For the text-containing cell, return its midpoint in [x, y] coordinate format. 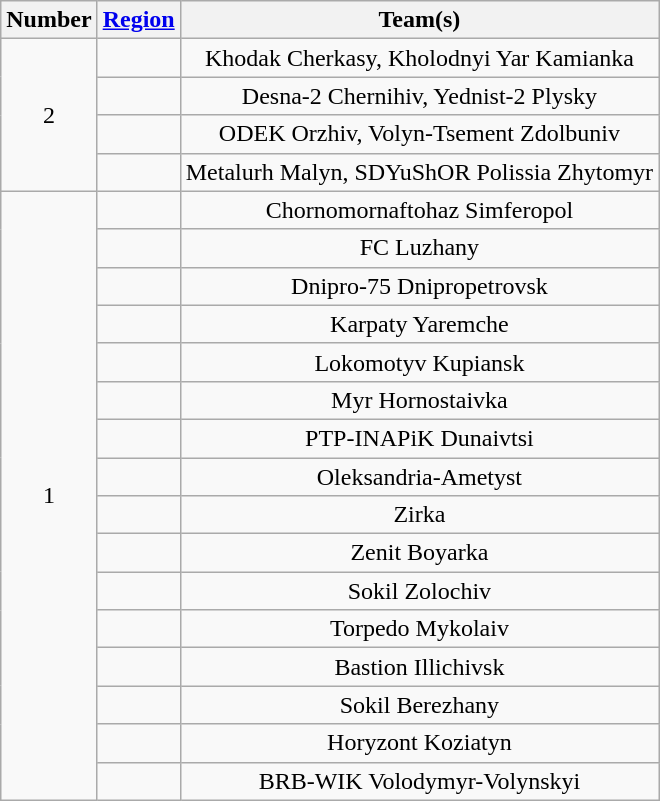
BRB-WIK Volodymyr-Volynskyi [419, 781]
Metalurh Malyn, SDYuShOR Polissia Zhytomyr [419, 172]
Sokil Zolochiv [419, 591]
Number [49, 20]
Region [138, 20]
Lokomotyv Kupiansk [419, 362]
Team(s) [419, 20]
ODEK Orzhiv, Volyn-Tsement Zdolbuniv [419, 134]
Desna-2 Chernihiv, Yednist-2 Plysky [419, 96]
Myr Hornostaivka [419, 400]
Oleksandria-Ametyst [419, 477]
Sokil Berezhany [419, 705]
Torpedo Mykolaiv [419, 629]
FC Luzhany [419, 248]
2 [49, 115]
Bastion Illichivsk [419, 667]
PTP-INAPiK Dunaivtsi [419, 438]
Dnipro-75 Dnipropetrovsk [419, 286]
Khodak Cherkasy, Kholodnyi Yar Kamianka [419, 58]
Karpaty Yaremche [419, 324]
1 [49, 496]
Zenit Boyarka [419, 553]
Zirka [419, 515]
Horyzont Koziatyn [419, 743]
Chornomornaftohaz Simferopol [419, 210]
